Return the (x, y) coordinate for the center point of the cell that contains the specified text.  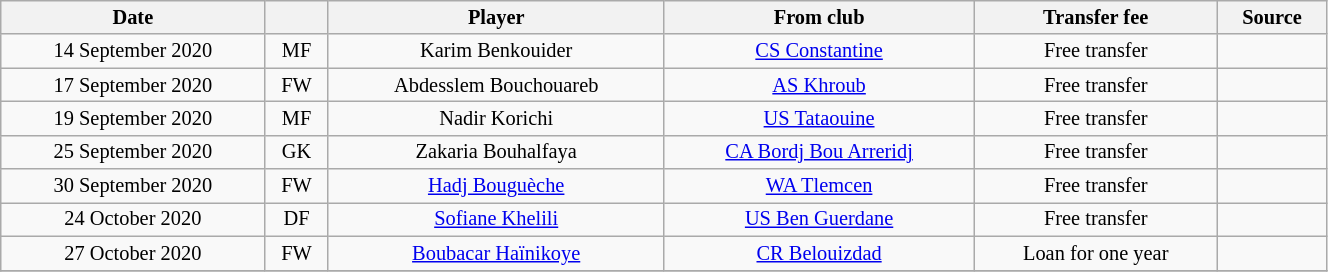
30 September 2020 (133, 186)
Sofiane Khelili (496, 219)
Abdesslem Bouchouareb (496, 85)
Zakaria Bouhalfaya (496, 152)
CR Belouizdad (819, 253)
Hadj Bouguèche (496, 186)
24 October 2020 (133, 219)
14 September 2020 (133, 51)
AS Khroub (819, 85)
US Ben Guerdane (819, 219)
25 September 2020 (133, 152)
Transfer fee (1096, 17)
19 September 2020 (133, 118)
From club (819, 17)
Karim Benkouider (496, 51)
Nadir Korichi (496, 118)
Player (496, 17)
Boubacar Haïnikoye (496, 253)
GK (296, 152)
CS Constantine (819, 51)
27 October 2020 (133, 253)
WA Tlemcen (819, 186)
DF (296, 219)
US Tataouine (819, 118)
Loan for one year (1096, 253)
17 September 2020 (133, 85)
Source (1272, 17)
CA Bordj Bou Arreridj (819, 152)
Date (133, 17)
